Return the [x, y] coordinate for the center point of the cell that contains the specified text.  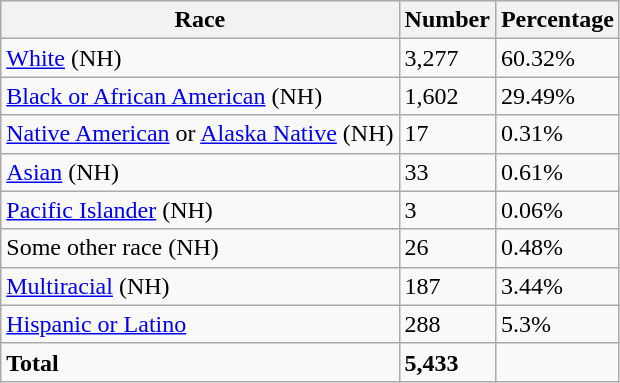
288 [447, 324]
5.3% [557, 324]
33 [447, 172]
Asian (NH) [200, 172]
26 [447, 248]
60.32% [557, 58]
White (NH) [200, 58]
5,433 [447, 362]
Hispanic or Latino [200, 324]
Some other race (NH) [200, 248]
1,602 [447, 96]
0.06% [557, 210]
Native American or Alaska Native (NH) [200, 134]
Percentage [557, 20]
3,277 [447, 58]
3.44% [557, 286]
Number [447, 20]
Total [200, 362]
0.48% [557, 248]
Black or African American (NH) [200, 96]
17 [447, 134]
0.61% [557, 172]
3 [447, 210]
29.49% [557, 96]
Pacific Islander (NH) [200, 210]
0.31% [557, 134]
187 [447, 286]
Multiracial (NH) [200, 286]
Race [200, 20]
